Output the [x, y] coordinate of the center of the cell containing the given text.  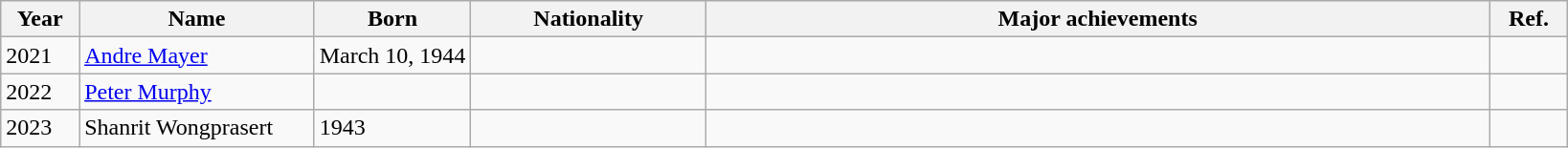
Name [197, 19]
2021 [40, 55]
2023 [40, 128]
Year [40, 19]
Peter Murphy [197, 92]
Major achievements [1097, 19]
March 10, 1944 [392, 55]
Born [392, 19]
Ref. [1529, 19]
Andre Mayer [197, 55]
2022 [40, 92]
Nationality [589, 19]
Shanrit Wongprasert [197, 128]
1943 [392, 128]
